Scan for the cell matching the given text and deliver its (X, Y) coordinate at center. 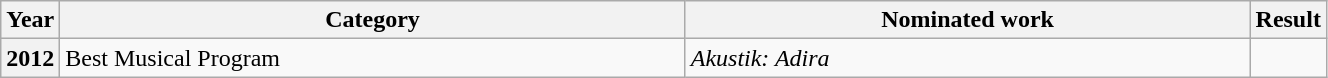
Akustik: Adira (968, 58)
Result (1288, 20)
Best Musical Program (372, 58)
2012 (30, 58)
Category (372, 20)
Year (30, 20)
Nominated work (968, 20)
